Scan for the cell matching the given text and deliver its (X, Y) coordinate at center. 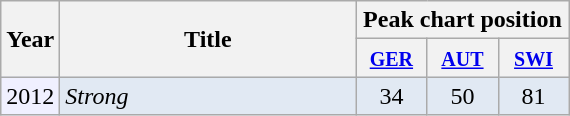
81 (534, 96)
Title (208, 39)
2012 (30, 96)
GER (392, 58)
SWI (534, 58)
34 (392, 96)
AUT (462, 58)
Strong (208, 96)
Peak chart position (462, 20)
Year (30, 39)
50 (462, 96)
